Determine the (x, y) coordinate at the center of the cell enclosing the given text.  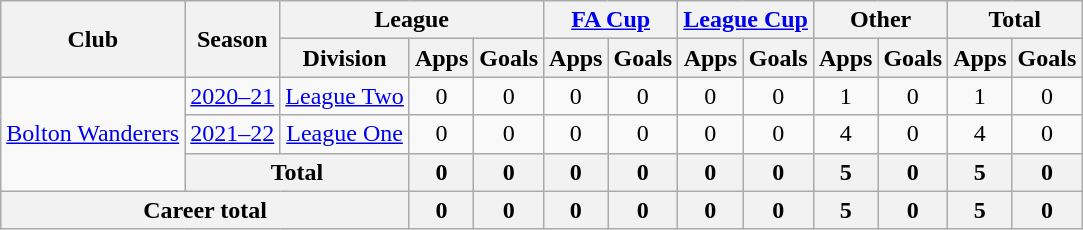
Bolton Wanderers (93, 134)
League One (345, 134)
League Cup (746, 20)
Club (93, 39)
Other (880, 20)
Career total (206, 210)
FA Cup (611, 20)
2020–21 (232, 96)
2021–22 (232, 134)
Division (345, 58)
League (412, 20)
Season (232, 39)
League Two (345, 96)
